From the cell containing the given text, extract its center point as [X, Y] coordinate. 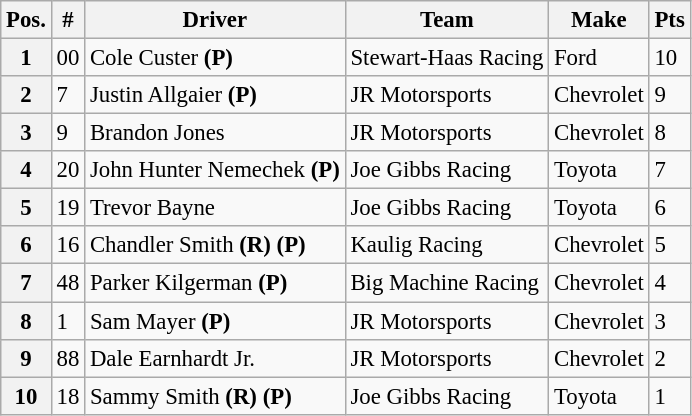
Pts [670, 20]
Pos. [26, 20]
48 [68, 283]
00 [68, 58]
Justin Allgaier (P) [216, 95]
Ford [599, 58]
Cole Custer (P) [216, 58]
16 [68, 245]
Sam Mayer (P) [216, 321]
Kaulig Racing [447, 245]
20 [68, 170]
Dale Earnhardt Jr. [216, 358]
Make [599, 20]
Stewart-Haas Racing [447, 58]
Parker Kilgerman (P) [216, 283]
19 [68, 208]
Brandon Jones [216, 133]
John Hunter Nemechek (P) [216, 170]
Chandler Smith (R) (P) [216, 245]
88 [68, 358]
Trevor Bayne [216, 208]
Sammy Smith (R) (P) [216, 396]
Team [447, 20]
Big Machine Racing [447, 283]
18 [68, 396]
Driver [216, 20]
# [68, 20]
